Detect which cell encompasses the target text, then output its (x, y) center coordinate. 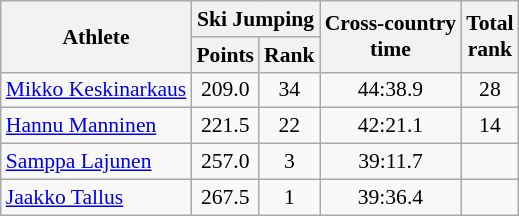
Cross-country time (391, 36)
1 (290, 197)
Samppa Lajunen (96, 162)
221.5 (225, 126)
209.0 (225, 90)
Points (225, 55)
22 (290, 126)
3 (290, 162)
42:21.1 (391, 126)
39:36.4 (391, 197)
257.0 (225, 162)
44:38.9 (391, 90)
Jaakko Tallus (96, 197)
Total rank (490, 36)
28 (490, 90)
34 (290, 90)
Hannu Manninen (96, 126)
Mikko Keskinarkaus (96, 90)
14 (490, 126)
267.5 (225, 197)
Rank (290, 55)
39:11.7 (391, 162)
Ski Jumping (255, 19)
Athlete (96, 36)
